Find where the given text appears and provide that cell's center as (x, y) coordinate. 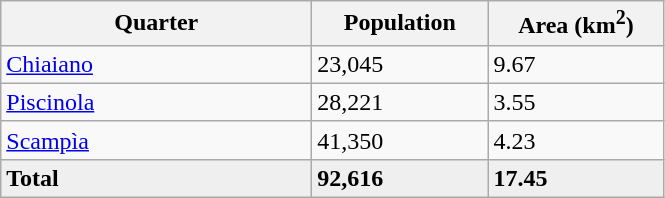
Piscinola (156, 102)
Chiaiano (156, 64)
Scampìa (156, 140)
Population (400, 24)
92,616 (400, 178)
3.55 (576, 102)
Quarter (156, 24)
4.23 (576, 140)
Total (156, 178)
23,045 (400, 64)
17.45 (576, 178)
Area (km2) (576, 24)
9.67 (576, 64)
41,350 (400, 140)
28,221 (400, 102)
